Determine the [x, y] coordinate at the center of the cell enclosing the given text.  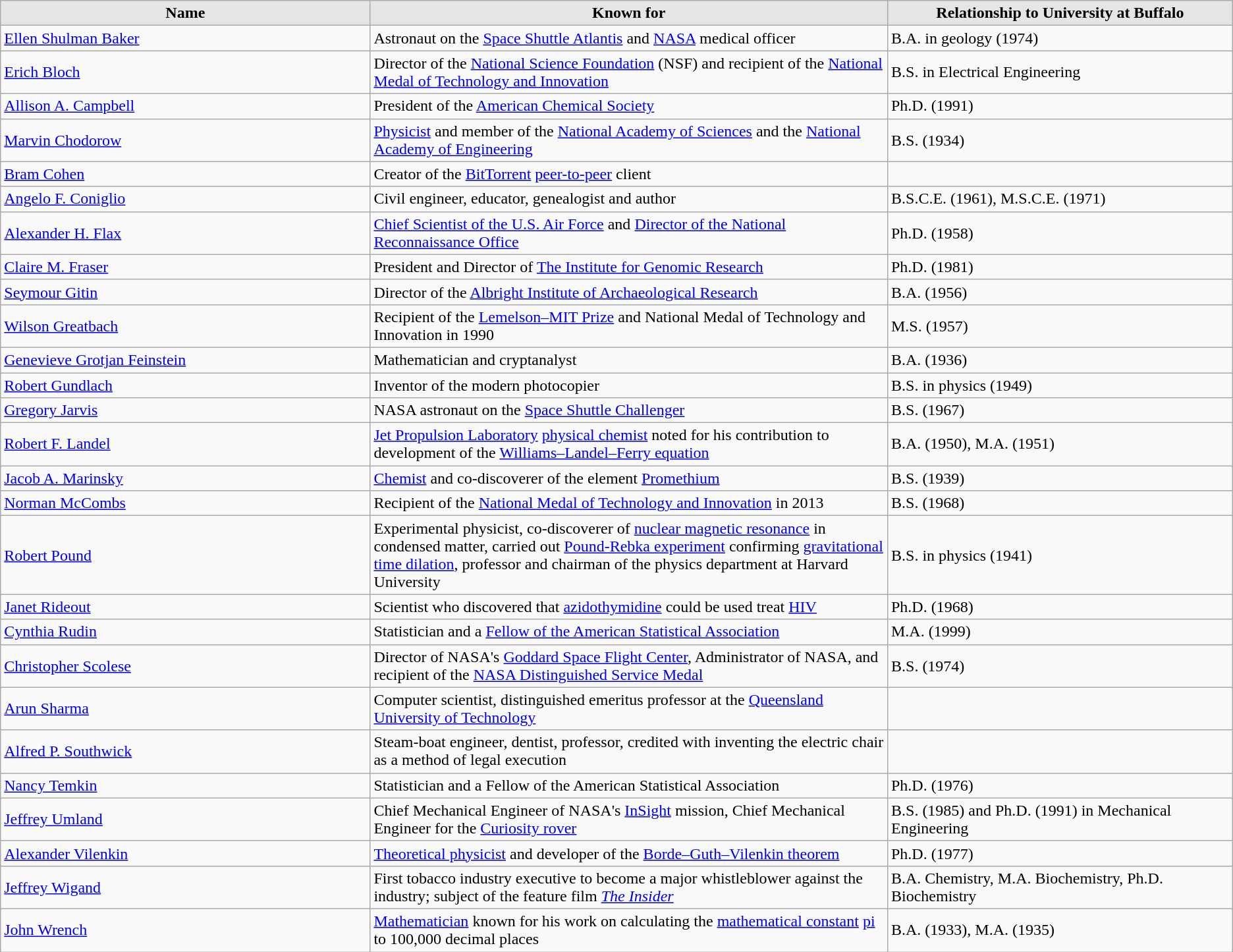
B.S.C.E. (1961), M.S.C.E. (1971) [1060, 199]
Chief Mechanical Engineer of NASA's InSight mission, Chief Mechanical Engineer for the Curiosity rover [629, 820]
Nancy Temkin [186, 785]
B.S. (1968) [1060, 503]
Erich Bloch [186, 72]
Robert Gundlach [186, 385]
Norman McCombs [186, 503]
B.S. in physics (1941) [1060, 555]
Known for [629, 13]
Allison A. Campbell [186, 106]
Ph.D. (1981) [1060, 267]
Jacob A. Marinsky [186, 478]
Director of the National Science Foundation (NSF) and recipient of the National Medal of Technology and Innovation [629, 72]
M.A. (1999) [1060, 632]
Janet Rideout [186, 607]
B.S. in Electrical Engineering [1060, 72]
Chemist and co-discoverer of the element Promethium [629, 478]
First tobacco industry executive to become a major whistleblower against the industry; subject of the feature film The Insider [629, 887]
Ph.D. (1991) [1060, 106]
Ph.D. (1976) [1060, 785]
Wilson Greatbach [186, 325]
Alfred P. Southwick [186, 751]
NASA astronaut on the Space Shuttle Challenger [629, 410]
B.A. in geology (1974) [1060, 38]
Christopher Scolese [186, 665]
B.S. (1985) and Ph.D. (1991) in Mechanical Engineering [1060, 820]
B.A. (1933), M.A. (1935) [1060, 930]
Physicist and member of the National Academy of Sciences and the National Academy of Engineering [629, 140]
Theoretical physicist and developer of the Borde–Guth–Vilenkin theorem [629, 853]
Ph.D. (1977) [1060, 853]
Mathematician known for his work on calculating the mathematical constant pi to 100,000 decimal places [629, 930]
President of the American Chemical Society [629, 106]
Recipient of the Lemelson–MIT Prize and National Medal of Technology and Innovation in 1990 [629, 325]
Jeffrey Umland [186, 820]
Robert F. Landel [186, 444]
Director of the Albright Institute of Archaeological Research [629, 292]
Genevieve Grotjan Feinstein [186, 360]
Arun Sharma [186, 709]
Civil engineer, educator, genealogist and author [629, 199]
Cynthia Rudin [186, 632]
Jeffrey Wigand [186, 887]
Inventor of the modern photocopier [629, 385]
Gregory Jarvis [186, 410]
Alexander Vilenkin [186, 853]
President and Director of The Institute for Genomic Research [629, 267]
Ellen Shulman Baker [186, 38]
B.A. (1956) [1060, 292]
Computer scientist, distinguished emeritus professor at the Queensland University of Technology [629, 709]
B.A. Chemistry, M.A. Biochemistry, Ph.D. Biochemistry [1060, 887]
Director of NASA's Goddard Space Flight Center, Administrator of NASA, and recipient of the NASA Distinguished Service Medal [629, 665]
Robert Pound [186, 555]
B.S. in physics (1949) [1060, 385]
Marvin Chodorow [186, 140]
Recipient of the National Medal of Technology and Innovation in 2013 [629, 503]
Chief Scientist of the U.S. Air Force and Director of the National Reconnaissance Office [629, 233]
Seymour Gitin [186, 292]
Astronaut on the Space Shuttle Atlantis and NASA medical officer [629, 38]
B.S. (1934) [1060, 140]
Angelo F. Coniglio [186, 199]
B.A. (1950), M.A. (1951) [1060, 444]
John Wrench [186, 930]
M.S. (1957) [1060, 325]
B.A. (1936) [1060, 360]
Relationship to University at Buffalo [1060, 13]
Scientist who discovered that azidothymidine could be used treat HIV [629, 607]
Name [186, 13]
Ph.D. (1958) [1060, 233]
Steam-boat engineer, dentist, professor, credited with inventing the electric chair as a method of legal execution [629, 751]
B.S. (1939) [1060, 478]
B.S. (1974) [1060, 665]
Jet Propulsion Laboratory physical chemist noted for his contribution to development of the Williams–Landel–Ferry equation [629, 444]
Mathematician and cryptanalyst [629, 360]
Alexander H. Flax [186, 233]
Creator of the BitTorrent peer-to-peer client [629, 174]
Claire M. Fraser [186, 267]
Bram Cohen [186, 174]
Ph.D. (1968) [1060, 607]
B.S. (1967) [1060, 410]
